Extract the [X, Y] coordinate from the center of the cell holding the provided text.  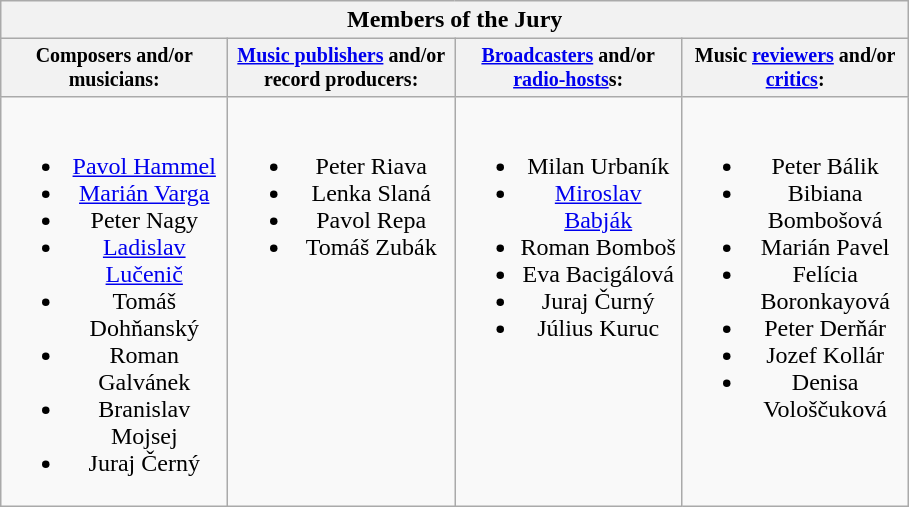
Members of the Jury [455, 20]
Music reviewers and/or critics: [796, 68]
Milan UrbaníkMiroslav BabjákRoman BombošEva BacigálováJuraj ČurnýJúlius Kuruc [568, 301]
Music publishers and/or record producers: [342, 68]
Broadcasters and/or radio-hostss: [568, 68]
Peter RiavaLenka SlanáPavol RepaTomáš Zubák [342, 301]
Peter BálikBibiana BombošováMarián PavelFelícia BoronkayováPeter DerňárJozef KollárDenisa Vološčuková [796, 301]
Composers and/or musicians: [114, 68]
Pavol HammelMarián VargaPeter NagyLadislav LučeničTomáš DohňanskýRoman GalvánekBranislav MojsejJuraj Černý [114, 301]
